Return the [X, Y] coordinate for the center point of the cell that contains the specified text.  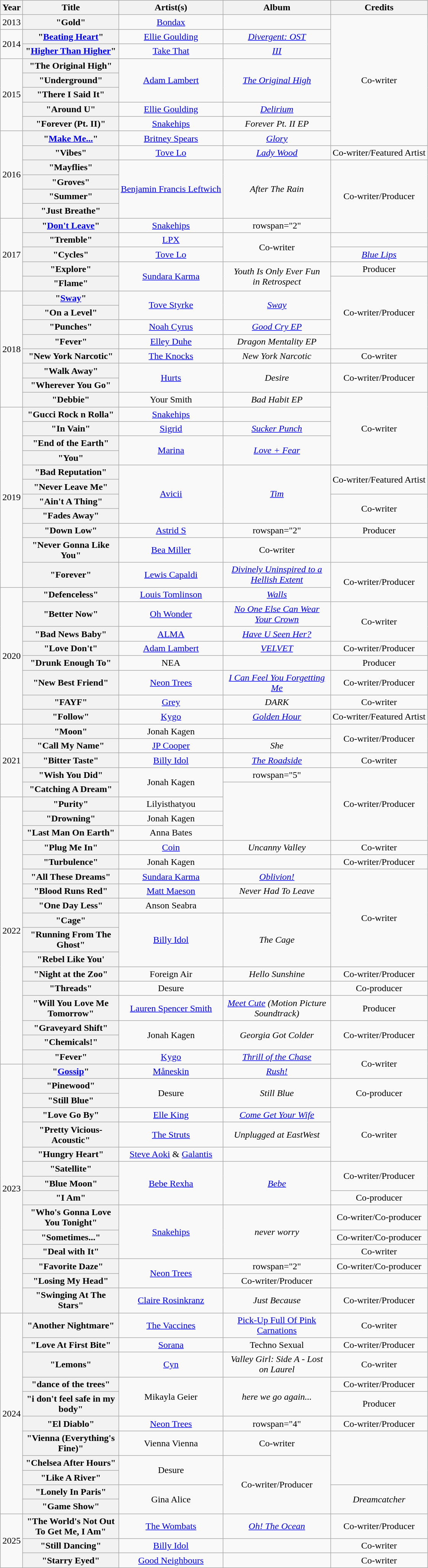
Just Because [277, 1300]
2019 [11, 497]
"New York Narcotic" [71, 356]
"Starry Eyed" [71, 1560]
here we go again... [277, 1396]
Bebe Rexha [171, 1183]
"Bitter Taste" [71, 760]
Noah Cyrus [171, 327]
"Pretty Vicious- Acoustic" [71, 1135]
"Mayflies" [71, 167]
"Follow" [71, 717]
"Like A River" [71, 1478]
Avicii [171, 494]
Unplugged at EastWest [277, 1135]
"Forever" [71, 575]
"Wherever You Go" [71, 385]
Dragon Mentality EP [277, 341]
Your Smith [171, 399]
2024 [11, 1413]
"Rebel Like You' [71, 959]
"dance of the trees" [71, 1384]
Good Cry EP [277, 327]
"Never Leave Me" [71, 487]
Lilyisthatyou [171, 804]
"Love Go By" [71, 1115]
VELVET [277, 648]
Louis Tomlinson [171, 594]
Anna Bates [171, 833]
"Threads" [71, 988]
rowspan="4" [277, 1423]
"Beating Heart" [71, 37]
2020 [11, 655]
The Wombats [171, 1526]
"Gucci Rock n Rolla" [71, 414]
"Better Now" [71, 614]
"The Original High" [71, 66]
"Blue Moon" [71, 1183]
The Vaccines [171, 1325]
"Higher Than Higher" [71, 51]
Cyn [171, 1364]
Forever Pt. II EP [277, 124]
Lewis Capaldi [171, 575]
"i don't feel safe in my body" [71, 1404]
Tim [277, 494]
"Blood Runs Red" [71, 891]
"Just Breathe" [71, 211]
Have U Seen Her? [277, 634]
"Losing My Head" [71, 1281]
Steve Aoki & Galantis [171, 1154]
"Sometimes..." [71, 1237]
Benjamin Francis Leftwich [171, 189]
Claire Rosinkranz [171, 1300]
Credits [379, 8]
"Deal with It" [71, 1252]
The Roadside [277, 760]
"Chelsea After Hours" [71, 1463]
She [277, 746]
Bebe [277, 1183]
"Catching A Dream" [71, 789]
Still Blue [277, 1093]
"There I Said It" [71, 95]
"Explore" [71, 269]
"Vibes" [71, 153]
Tove Styrke [171, 305]
Walls [277, 594]
Uncanny Valley [277, 847]
2025 [11, 1541]
"Purity" [71, 804]
"Gossip" [71, 1071]
"Running From The Ghost" [71, 940]
Bondax [171, 22]
"Flame" [71, 283]
2015 [11, 95]
Year [11, 8]
"Bad Reputation" [71, 472]
"Will You Love Me Tomorrow" [71, 1008]
ALMA [171, 634]
Youth Is Only Ever Funin Retrospect [277, 276]
"Hungry Heart" [71, 1154]
The Original High [277, 80]
Britney Spears [171, 138]
Title [71, 8]
Sorana [171, 1345]
Valley Girl: Side A - Lost on Laurel [277, 1364]
"Forever (Pt. II)" [71, 124]
"Defenceless" [71, 594]
Sigrid [171, 429]
"Swinging At The Stars" [71, 1300]
"I Am" [71, 1198]
Georgia Got Colder [277, 1035]
never worry [277, 1232]
Oh! The Ocean [277, 1526]
Oh Wonder [171, 614]
"Summer" [71, 196]
"Night at the Zoo" [71, 974]
Lady Wood [277, 153]
Pick-Up Full Of Pink Carnations [277, 1325]
"Drowning" [71, 818]
I Can Feel You Forgetting Me [277, 682]
Lauren Spencer Smith [171, 1008]
"The World's Not Out To Get Me, I Am" [71, 1526]
Album [277, 8]
2013 [11, 22]
Rush! [277, 1071]
"One Day Less" [71, 905]
"Underground" [71, 80]
III [277, 51]
"Make Me..." [71, 138]
"Still Blue" [71, 1100]
Sway [277, 305]
Come Get Your Wife [277, 1115]
After The Rain [277, 189]
"Last Man On Earth" [71, 833]
The Cage [277, 939]
"Graveyard Shift" [71, 1028]
Coin [171, 847]
New York Narcotic [277, 356]
"Fades Away" [71, 516]
Divinely Uninspired to a Hellish Extent [277, 575]
"Plug Me In" [71, 847]
"Gold" [71, 22]
Never Had To Leave [277, 891]
"Drunk Enough To" [71, 663]
Bad Habit EP [277, 399]
Artist(s) [171, 8]
2023 [11, 1188]
"Groves" [71, 182]
2021 [11, 760]
"Moon" [71, 731]
"Satellite" [71, 1169]
NEA [171, 663]
"Pinewood" [71, 1086]
"Wish You Did" [71, 775]
Sucker Punch [277, 429]
"End of the Earth" [71, 443]
Blue Lips [379, 254]
"Tremble" [71, 240]
"Sway" [71, 298]
"Turbulence" [71, 862]
Foreign Air [171, 974]
Love + Fear [277, 451]
Techno Sexual [277, 1345]
The Struts [171, 1135]
Astrid S [171, 530]
Take That [171, 51]
Oblivion! [277, 876]
"Bad News Baby" [71, 634]
"Down Low" [71, 530]
Good Neighbours [171, 1560]
The Knocks [171, 356]
"Cage" [71, 920]
Thrill of the Chase [277, 1057]
"Chemicals!" [71, 1042]
DARK [277, 702]
Glory [277, 138]
2014 [11, 44]
"Still Dancing" [71, 1546]
LPX [171, 240]
"New Best Friend" [71, 682]
"Lemons" [71, 1364]
Bea Miller [171, 550]
Desire [277, 378]
2017 [11, 254]
"Who's Gonna Love You Tonight" [71, 1218]
Vienna Vienna [171, 1443]
"Love Don't" [71, 648]
"Walk Away" [71, 370]
rowspan="5" [277, 775]
"FAYF" [71, 702]
Gina Alice [171, 1499]
"Call My Name" [71, 746]
"Punches" [71, 327]
Hello Sunshine [277, 974]
"Cycles" [71, 254]
"Game Show" [71, 1507]
Elle King [171, 1115]
Divergent: OST [277, 37]
"Lonely In Paris" [71, 1492]
"Debbie" [71, 399]
Elley Duhe [171, 341]
Hurts [171, 378]
2016 [11, 174]
"In Vain" [71, 429]
Marina [171, 451]
"Vienna (Everything's Fine)" [71, 1443]
Matt Maeson [171, 891]
"Around U" [71, 109]
2022 [11, 930]
"Favorite Daze" [71, 1266]
Mikayla Geier [171, 1396]
Anson Seabra [171, 905]
"All These Dreams" [71, 876]
Dreamcatcher [379, 1499]
2018 [11, 349]
No One Else Can Wear Your Crown [277, 614]
"On a Level" [71, 312]
"Never Gonna Like You" [71, 550]
"El Diablo" [71, 1423]
Golden Hour [277, 717]
"Don't Leave" [71, 225]
Delirium [277, 109]
Måneskin [171, 1071]
Grey [171, 702]
"Love At First Bite" [71, 1345]
"Another Nightmare" [71, 1325]
"Ain't A Thing" [71, 501]
JP Cooper [171, 746]
"You" [71, 458]
Meet Cute (Motion Picture Soundtrack) [277, 1008]
